Locate the cell with the specified text and output its [X, Y] center coordinate. 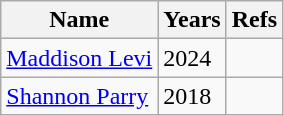
Shannon Parry [80, 96]
Maddison Levi [80, 58]
Years [192, 20]
2024 [192, 58]
Refs [254, 20]
Name [80, 20]
2018 [192, 96]
